Search for the cell housing the specified text and yield its [X, Y] center coordinate. 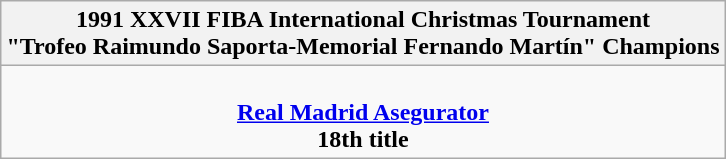
1991 XXVII FIBA International Christmas Tournament"Trofeo Raimundo Saporta-Memorial Fernando Martín" Champions [363, 34]
Real Madrid Asegurator18th title [363, 112]
